Locate the cell with the specified text and output its [X, Y] center coordinate. 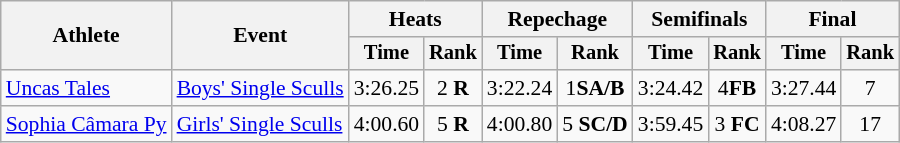
Boys' Single Sculls [260, 88]
Repechage [558, 19]
3:22.24 [520, 88]
3:27.44 [804, 88]
Event [260, 36]
3:59.45 [670, 124]
Semifinals [700, 19]
4:08.27 [804, 124]
5 SC/D [595, 124]
5 R [453, 124]
1SA/B [595, 88]
4:00.60 [386, 124]
4:00.80 [520, 124]
Heats [416, 19]
3:24.42 [670, 88]
Girls' Single Sculls [260, 124]
Final [832, 19]
3:26.25 [386, 88]
17 [870, 124]
Uncas Tales [86, 88]
3 FC [737, 124]
7 [870, 88]
Sophia Câmara Py [86, 124]
4FB [737, 88]
2 R [453, 88]
Athlete [86, 36]
